For the text-containing cell, return its midpoint in (x, y) coordinate format. 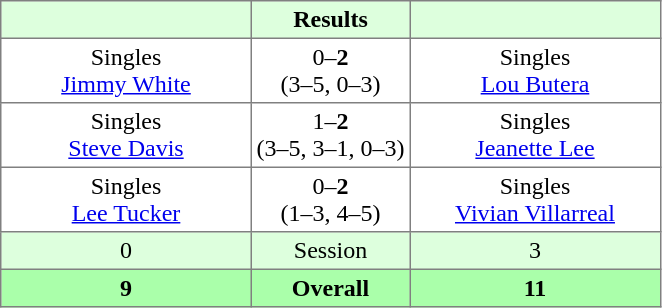
SinglesLou Butera (535, 70)
9 (126, 288)
SinglesJeanette Lee (535, 135)
SinglesVivian Villarreal (535, 199)
0–2(3–5, 0–3) (330, 70)
Session (330, 251)
0 (126, 251)
Overall (330, 288)
SinglesJimmy White (126, 70)
SinglesSteve Davis (126, 135)
11 (535, 288)
Results (330, 20)
SinglesLee Tucker (126, 199)
1–2(3–5, 3–1, 0–3) (330, 135)
0–2(1–3, 4–5) (330, 199)
3 (535, 251)
